Provide the (x, y) coordinate of the cell's center where the given text is located.  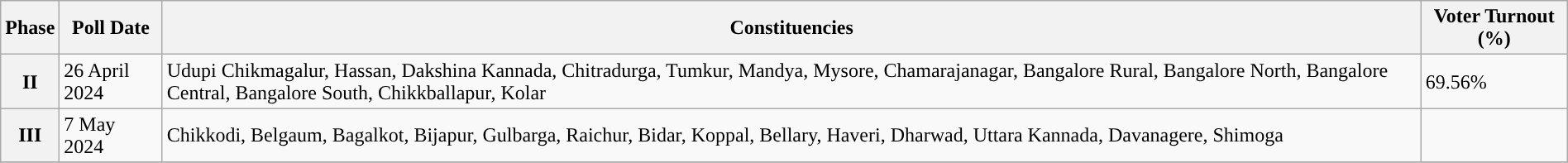
Voter Turnout (%) (1494, 28)
Constituencies (791, 28)
Poll Date (111, 28)
II (30, 81)
7 May 2024 (111, 136)
26 April 2024 (111, 81)
Phase (30, 28)
69.56% (1494, 81)
III (30, 136)
Chikkodi, Belgaum, Bagalkot, Bijapur, Gulbarga, Raichur, Bidar, Koppal, Bellary, Haveri, Dharwad, Uttara Kannada, Davanagere, Shimoga (791, 136)
